Locate the cell with the specified text and output its (x, y) center coordinate. 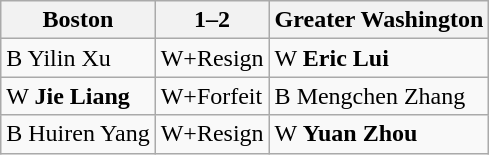
W Eric Lui (379, 58)
B Mengchen Zhang (379, 96)
1–2 (212, 20)
Boston (78, 20)
W+Forfeit (212, 96)
W Jie Liang (78, 96)
B Yilin Xu (78, 58)
W Yuan Zhou (379, 134)
Greater Washington (379, 20)
B Huiren Yang (78, 134)
